Locate the cell with the specified text and output its (X, Y) center coordinate. 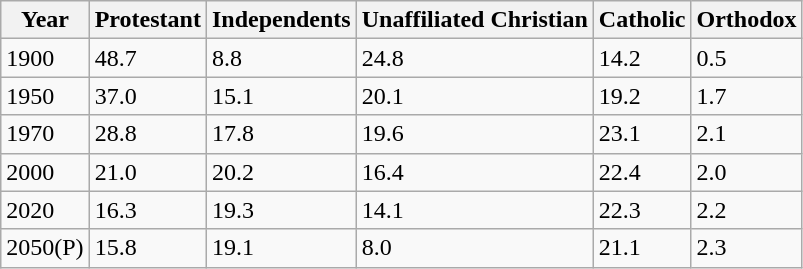
21.0 (148, 172)
14.1 (474, 210)
15.8 (148, 248)
Catholic (642, 20)
22.3 (642, 210)
37.0 (148, 96)
Orthodox (746, 20)
16.4 (474, 172)
24.8 (474, 58)
19.6 (474, 134)
2050(P) (45, 248)
21.1 (642, 248)
28.8 (148, 134)
Protestant (148, 20)
2.0 (746, 172)
48.7 (148, 58)
16.3 (148, 210)
20.2 (281, 172)
15.1 (281, 96)
19.1 (281, 248)
Independents (281, 20)
1970 (45, 134)
17.8 (281, 134)
2.3 (746, 248)
22.4 (642, 172)
8.0 (474, 248)
1.7 (746, 96)
Year (45, 20)
8.8 (281, 58)
2000 (45, 172)
20.1 (474, 96)
23.1 (642, 134)
Unaffiliated Christian (474, 20)
19.2 (642, 96)
2020 (45, 210)
1900 (45, 58)
0.5 (746, 58)
2.2 (746, 210)
2.1 (746, 134)
19.3 (281, 210)
14.2 (642, 58)
1950 (45, 96)
